Scan for the cell matching the given text and deliver its (x, y) coordinate at center. 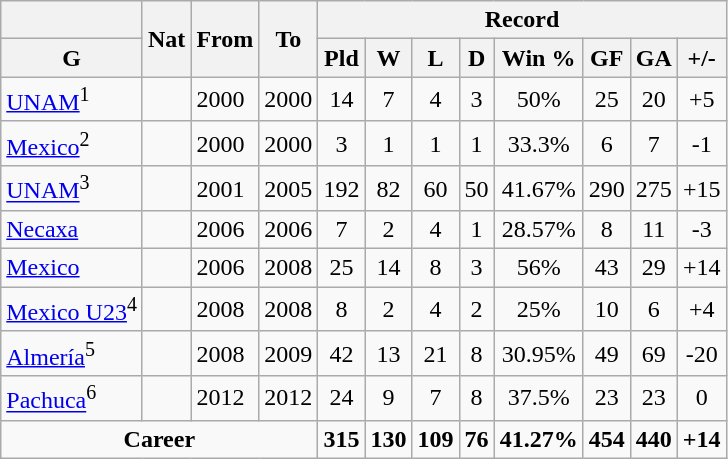
315 (342, 439)
29 (654, 268)
440 (654, 439)
Almería5 (72, 354)
Nat (166, 39)
2005 (288, 188)
21 (436, 354)
GA (654, 58)
D (476, 58)
60 (436, 188)
2009 (288, 354)
+/- (702, 58)
-3 (702, 230)
275 (654, 188)
GF (606, 58)
130 (388, 439)
41.27% (538, 439)
50% (538, 100)
Win % (538, 58)
+4 (702, 310)
UNAM3 (72, 188)
42 (342, 354)
9 (388, 398)
L (436, 58)
11 (654, 230)
Record (522, 20)
-1 (702, 144)
30.95% (538, 354)
Necaxa (72, 230)
UNAM1 (72, 100)
0 (702, 398)
25% (538, 310)
109 (436, 439)
82 (388, 188)
290 (606, 188)
Mexico (72, 268)
33.3% (538, 144)
Pachuca6 (72, 398)
76 (476, 439)
+15 (702, 188)
43 (606, 268)
-20 (702, 354)
Mexico2 (72, 144)
From (225, 39)
24 (342, 398)
69 (654, 354)
192 (342, 188)
W (388, 58)
G (72, 58)
To (288, 39)
50 (476, 188)
28.57% (538, 230)
49 (606, 354)
2001 (225, 188)
56% (538, 268)
41.67% (538, 188)
454 (606, 439)
Career (160, 439)
+5 (702, 100)
37.5% (538, 398)
13 (388, 354)
Pld (342, 58)
Mexico U234 (72, 310)
20 (654, 100)
10 (606, 310)
